Locate the cell with the specified text and output its (x, y) center coordinate. 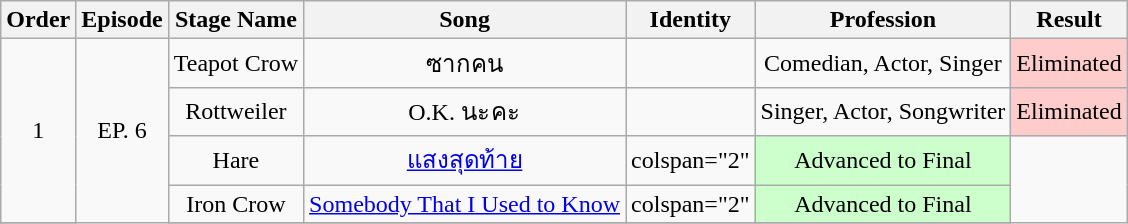
ซากคน (465, 64)
Profession (883, 20)
Rottweiler (236, 112)
Hare (236, 160)
Comedian, Actor, Singer (883, 64)
Result (1069, 20)
Iron Crow (236, 203)
Teapot Crow (236, 64)
O.K. นะคะ (465, 112)
Somebody That I Used to Know (465, 203)
EP. 6 (122, 131)
Episode (122, 20)
แสงสุดท้าย (465, 160)
Order (38, 20)
Stage Name (236, 20)
Identity (691, 20)
Song (465, 20)
1 (38, 131)
Singer, Actor, Songwriter (883, 112)
